Pinpoint the cell where the given text exists, returning its (X, Y) midpoint coordinate. 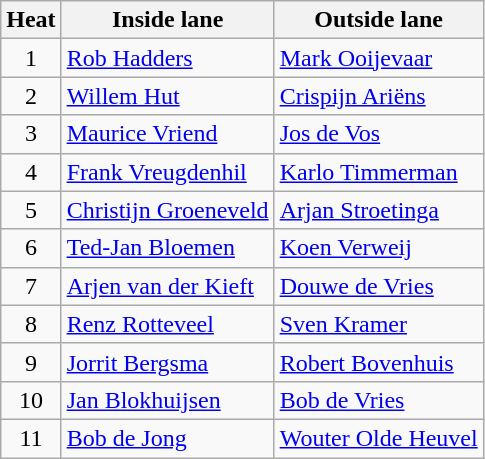
Bob de Jong (168, 438)
7 (31, 286)
8 (31, 324)
Heat (31, 20)
Robert Bovenhuis (378, 362)
Douwe de Vries (378, 286)
Bob de Vries (378, 400)
10 (31, 400)
4 (31, 172)
Sven Kramer (378, 324)
Willem Hut (168, 96)
Arjan Stroetinga (378, 210)
Karlo Timmerman (378, 172)
5 (31, 210)
Koen Verweij (378, 248)
Renz Rotteveel (168, 324)
Crispijn Ariëns (378, 96)
Mark Ooijevaar (378, 58)
Jan Blokhuijsen (168, 400)
Rob Hadders (168, 58)
Wouter Olde Heuvel (378, 438)
2 (31, 96)
Jorrit Bergsma (168, 362)
Maurice Vriend (168, 134)
11 (31, 438)
Christijn Groeneveld (168, 210)
1 (31, 58)
Outside lane (378, 20)
Arjen van der Kieft (168, 286)
Inside lane (168, 20)
Frank Vreugdenhil (168, 172)
6 (31, 248)
Ted-Jan Bloemen (168, 248)
9 (31, 362)
3 (31, 134)
Jos de Vos (378, 134)
